Locate the cell with the specified text and output its (X, Y) center coordinate. 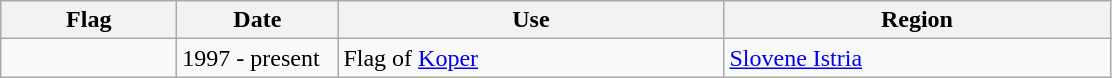
Use (531, 20)
1997 - present (258, 58)
Region (917, 20)
Date (258, 20)
Flag (89, 20)
Flag of Koper (531, 58)
Slovene Istria (917, 58)
